Return the (X, Y) coordinate for the center point of the cell that contains the specified text.  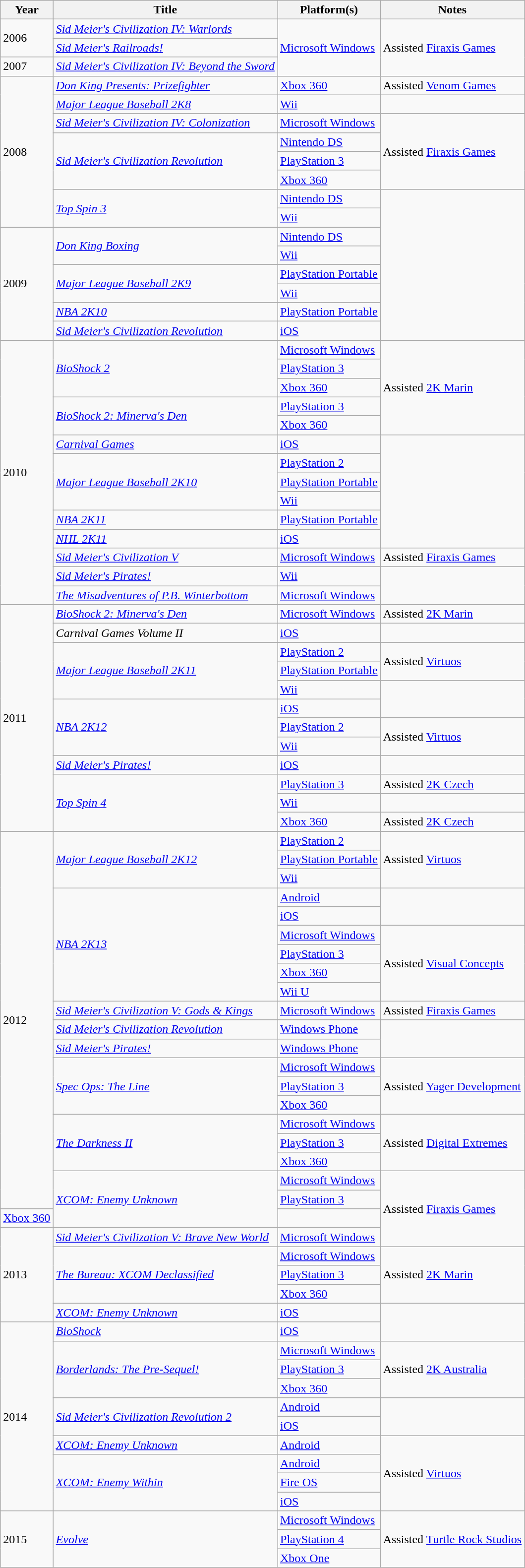
Don King Presents: Prizefighter (165, 85)
Top Spin 4 (165, 803)
Assisted Turtle Rock Studios (452, 1539)
Top Spin 3 (165, 208)
Major League Baseball 2K10 (165, 482)
Assisted Venom Games (452, 85)
NHL 2K11 (165, 538)
Sid Meier's Civilization IV: Colonization (165, 123)
Sid Meier's Civilization V: Brave New World (165, 1237)
2008 (27, 151)
Spec Ops: The Line (165, 1086)
NBA 2K12 (165, 727)
Sid Meier's Civilization Revolution 2 (165, 1416)
The Bureau: XCOM Declassified (165, 1275)
Xbox One (329, 1558)
Fire OS (329, 1483)
Sid Meier's Civilization V (165, 558)
Wii U (329, 992)
2014 (27, 1417)
2007 (27, 66)
Major League Baseball 2K12 (165, 860)
The Darkness II (165, 1142)
Evolve (165, 1539)
Year (27, 10)
Carnival Games (165, 444)
2006 (27, 38)
Assisted 2K Australia (452, 1369)
Sid Meier's Civilization IV: Warlords (165, 29)
Don King Boxing (165, 246)
Borderlands: The Pre-Sequel! (165, 1369)
Notes (452, 10)
Sid Meier's Railroads! (165, 48)
NBA 2K10 (165, 312)
The Misadventures of P.B. Winterbottom (165, 595)
2013 (27, 1275)
2012 (27, 1020)
PlayStation 4 (329, 1539)
NBA 2K11 (165, 519)
Assisted Yager Development (452, 1086)
Sid Meier's Civilization V: Gods & Kings (165, 1010)
Sid Meier's Civilization IV: Beyond the Sword (165, 66)
Major League Baseball 2K11 (165, 671)
Carnival Games Volume II (165, 633)
Assisted Digital Extremes (452, 1142)
XCOM: Enemy Within (165, 1483)
2011 (27, 718)
2010 (27, 472)
NBA 2K13 (165, 944)
BioShock (165, 1331)
Title (165, 10)
Platform(s) (329, 10)
BioShock 2 (165, 369)
2015 (27, 1539)
2009 (27, 284)
Major League Baseball 2K9 (165, 284)
Assisted Visual Concepts (452, 963)
Major League Baseball 2K8 (165, 104)
